From the cell containing the given text, extract its center point as [x, y] coordinate. 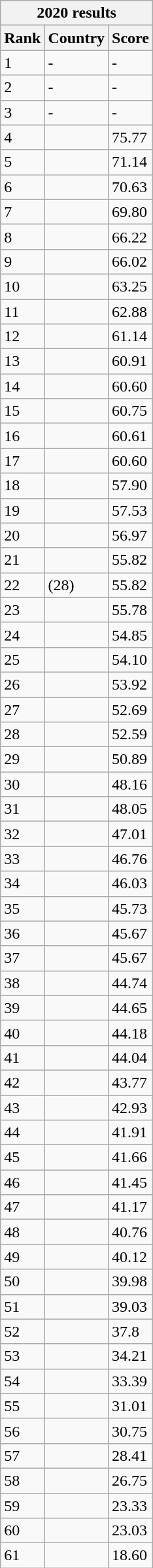
60.75 [131, 411]
10 [22, 286]
44.18 [131, 1033]
45.73 [131, 909]
40.12 [131, 1257]
40.76 [131, 1232]
5 [22, 162]
48.16 [131, 784]
3 [22, 112]
70.63 [131, 187]
62.88 [131, 312]
23.03 [131, 1531]
44 [22, 1133]
20 [22, 535]
52.59 [131, 735]
60.91 [131, 361]
41.45 [131, 1182]
19 [22, 510]
57.53 [131, 510]
56.97 [131, 535]
57 [22, 1456]
39.03 [131, 1307]
50 [22, 1282]
32 [22, 834]
60 [22, 1531]
55.78 [131, 610]
28 [22, 735]
14 [22, 386]
69.80 [131, 212]
52.69 [131, 709]
53.92 [131, 684]
44.04 [131, 1058]
54.85 [131, 635]
28.41 [131, 1456]
61 [22, 1556]
36 [22, 933]
61.14 [131, 337]
53 [22, 1356]
43 [22, 1108]
1 [22, 63]
51 [22, 1307]
2020 results [77, 13]
Rank [22, 38]
41 [22, 1058]
66.22 [131, 237]
30 [22, 784]
4 [22, 137]
41.66 [131, 1158]
17 [22, 461]
75.77 [131, 137]
40 [22, 1033]
9 [22, 261]
47.01 [131, 834]
39 [22, 1008]
23 [22, 610]
18.60 [131, 1556]
57.90 [131, 486]
33 [22, 859]
42.93 [131, 1108]
39.98 [131, 1282]
44.74 [131, 983]
54.10 [131, 659]
34.21 [131, 1356]
31 [22, 809]
27 [22, 709]
Score [131, 38]
56 [22, 1431]
23.33 [131, 1505]
58 [22, 1480]
41.17 [131, 1207]
50.89 [131, 759]
2 [22, 88]
49 [22, 1257]
37.8 [131, 1331]
22 [22, 585]
42 [22, 1082]
46.03 [131, 884]
46.76 [131, 859]
48 [22, 1232]
30.75 [131, 1431]
66.02 [131, 261]
71.14 [131, 162]
13 [22, 361]
33.39 [131, 1381]
44.65 [131, 1008]
25 [22, 659]
15 [22, 411]
34 [22, 884]
Country [76, 38]
8 [22, 237]
43.77 [131, 1082]
18 [22, 486]
26.75 [131, 1480]
63.25 [131, 286]
47 [22, 1207]
46 [22, 1182]
52 [22, 1331]
59 [22, 1505]
45 [22, 1158]
38 [22, 983]
35 [22, 909]
41.91 [131, 1133]
24 [22, 635]
7 [22, 212]
11 [22, 312]
29 [22, 759]
55 [22, 1406]
12 [22, 337]
60.61 [131, 436]
6 [22, 187]
54 [22, 1381]
26 [22, 684]
16 [22, 436]
48.05 [131, 809]
(28) [76, 585]
37 [22, 958]
21 [22, 560]
31.01 [131, 1406]
